From the cell containing the given text, extract its center point as (x, y) coordinate. 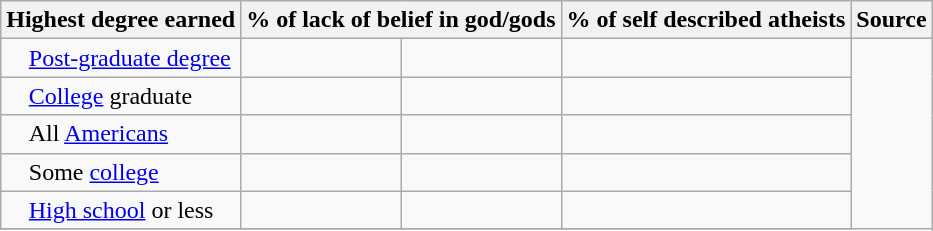
College graduate (121, 96)
Some college (121, 172)
Highest degree earned (121, 20)
High school or less (121, 210)
All Americans (121, 134)
% of self described atheists (706, 20)
Source (892, 20)
% of lack of belief in god/gods (401, 20)
Post-graduate degree (121, 58)
